Determine the [x, y] coordinate at the center of the cell enclosing the given text.  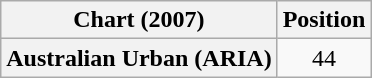
44 [324, 58]
Position [324, 20]
Chart (2007) [139, 20]
Australian Urban (ARIA) [139, 58]
